Scan for the cell matching the given text and deliver its (X, Y) coordinate at center. 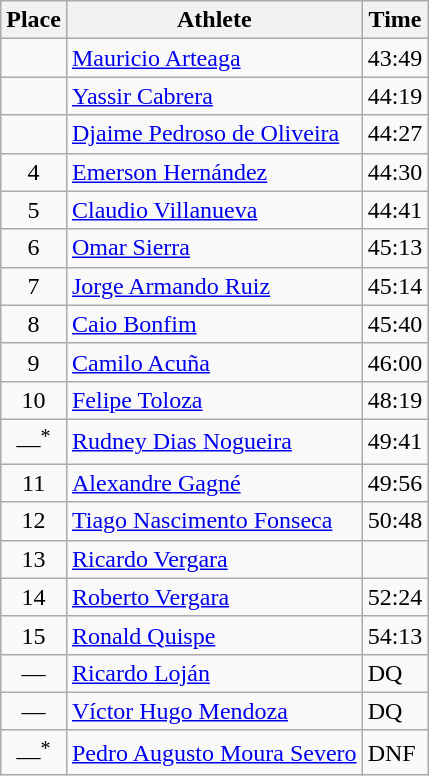
12 (34, 521)
Caio Bonfim (214, 324)
44:30 (395, 172)
6 (34, 248)
10 (34, 400)
Djaime Pedroso de Oliveira (214, 134)
11 (34, 483)
45:14 (395, 286)
15 (34, 635)
45:13 (395, 248)
Rudney Dias Nogueira (214, 442)
48:19 (395, 400)
52:24 (395, 597)
4 (34, 172)
Mauricio Arteaga (214, 58)
Felipe Toloza (214, 400)
Ricardo Vergara (214, 559)
45:40 (395, 324)
Pedro Augusto Moura Severo (214, 752)
Ronald Quispe (214, 635)
Tiago Nascimento Fonseca (214, 521)
44:19 (395, 96)
5 (34, 210)
44:27 (395, 134)
Jorge Armando Ruiz (214, 286)
44:41 (395, 210)
Ricardo Loján (214, 673)
Omar Sierra (214, 248)
9 (34, 362)
Víctor Hugo Mendoza (214, 711)
13 (34, 559)
43:49 (395, 58)
7 (34, 286)
Yassir Cabrera (214, 96)
Camilo Acuña (214, 362)
49:41 (395, 442)
Roberto Vergara (214, 597)
49:56 (395, 483)
Time (395, 20)
DNF (395, 752)
54:13 (395, 635)
Emerson Hernández (214, 172)
46:00 (395, 362)
50:48 (395, 521)
Place (34, 20)
Alexandre Gagné (214, 483)
Athlete (214, 20)
8 (34, 324)
14 (34, 597)
Claudio Villanueva (214, 210)
